Pinpoint the cell where the given text exists, returning its (X, Y) midpoint coordinate. 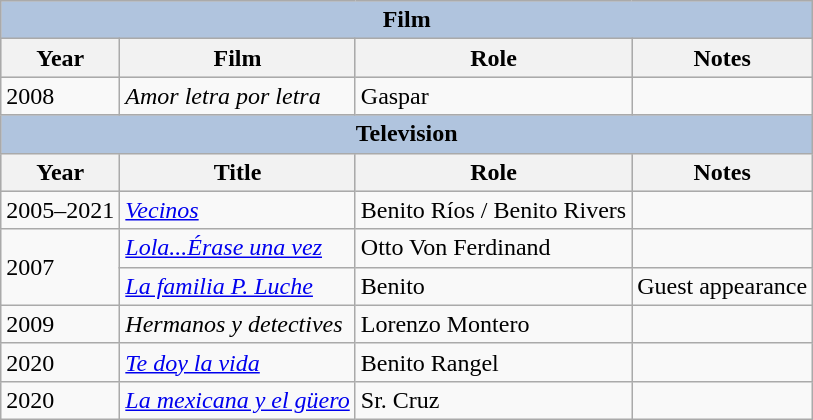
Benito Ríos / Benito Rivers (493, 210)
Gaspar (493, 96)
Guest appearance (722, 286)
Hermanos y detectives (238, 324)
Benito (493, 286)
Sr. Cruz (493, 400)
Lorenzo Montero (493, 324)
2009 (60, 324)
2008 (60, 96)
Television (407, 134)
La mexicana y el güero (238, 400)
2007 (60, 267)
Benito Rangel (493, 362)
Te doy la vida (238, 362)
Otto Von Ferdinand (493, 248)
Vecinos (238, 210)
Lola...Érase una vez (238, 248)
Title (238, 172)
Amor letra por letra (238, 96)
La familia P. Luche (238, 286)
2005–2021 (60, 210)
